Return [x, y] of the center of cell containing provided text 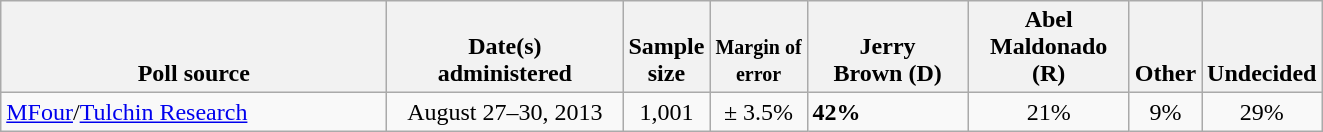
Other [1165, 47]
August 27–30, 2013 [505, 112]
JerryBrown (D) [888, 47]
29% [1262, 112]
Undecided [1262, 47]
21% [1048, 112]
Samplesize [666, 47]
Margin oferror [758, 47]
42% [888, 112]
Date(s)administered [505, 47]
Poll source [194, 47]
MFour/Tulchin Research [194, 112]
± 3.5% [758, 112]
1,001 [666, 112]
AbelMaldonado (R) [1048, 47]
9% [1165, 112]
